Capture the cell that displays the provided text and extract its [X, Y] central coordinate. 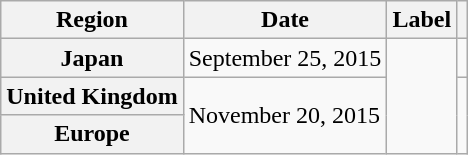
Date [285, 20]
November 20, 2015 [285, 115]
Japan [92, 58]
September 25, 2015 [285, 58]
Europe [92, 134]
Label [422, 20]
United Kingdom [92, 96]
Region [92, 20]
